Provide the (x, y) coordinate of the cell's center where the given text is located.  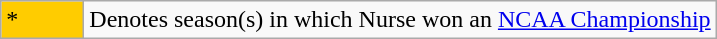
Denotes season(s) in which Nurse won an NCAA Championship (400, 20)
* (42, 20)
